Return (X, Y) of the center of cell containing provided text 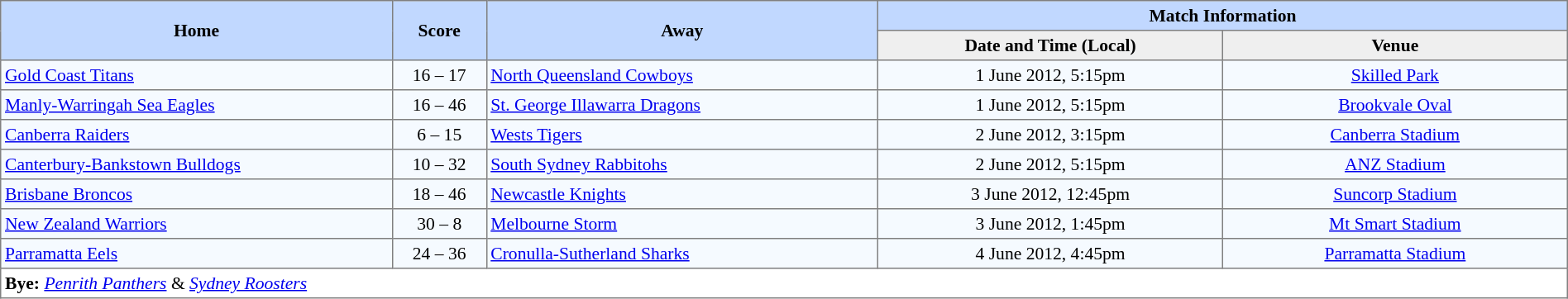
16 – 17 (439, 75)
Melbourne Storm (682, 224)
North Queensland Cowboys (682, 75)
Bye: Penrith Panthers & Sydney Roosters (784, 283)
24 – 36 (439, 254)
Venue (1394, 45)
Cronulla-Sutherland Sharks (682, 254)
South Sydney Rabbitohs (682, 164)
18 – 46 (439, 194)
4 June 2012, 4:45pm (1050, 254)
New Zealand Warriors (197, 224)
30 – 8 (439, 224)
ANZ Stadium (1394, 164)
2 June 2012, 3:15pm (1050, 135)
16 – 46 (439, 105)
Score (439, 31)
Canberra Raiders (197, 135)
Mt Smart Stadium (1394, 224)
Canberra Stadium (1394, 135)
Skilled Park (1394, 75)
Date and Time (Local) (1050, 45)
Gold Coast Titans (197, 75)
2 June 2012, 5:15pm (1050, 164)
Away (682, 31)
3 June 2012, 1:45pm (1050, 224)
Home (197, 31)
3 June 2012, 12:45pm (1050, 194)
Parramatta Stadium (1394, 254)
10 – 32 (439, 164)
St. George Illawarra Dragons (682, 105)
Brookvale Oval (1394, 105)
Wests Tigers (682, 135)
Parramatta Eels (197, 254)
Newcastle Knights (682, 194)
Manly-Warringah Sea Eagles (197, 105)
Brisbane Broncos (197, 194)
Match Information (1223, 16)
6 – 15 (439, 135)
Suncorp Stadium (1394, 194)
Canterbury-Bankstown Bulldogs (197, 164)
